Capture the cell that displays the provided text and extract its (x, y) central coordinate. 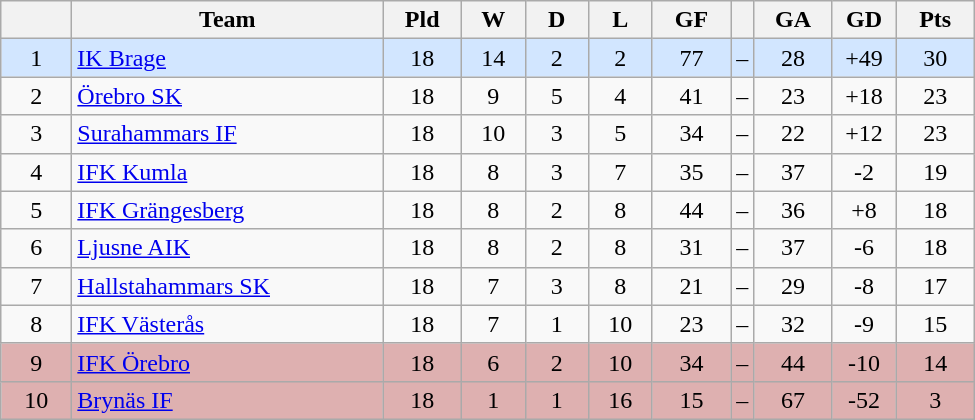
W (493, 20)
19 (936, 172)
77 (692, 58)
IFK Västerås (228, 324)
Brynäs IF (228, 400)
IFK Grängesberg (228, 210)
IFK Kumla (228, 172)
Örebro SK (228, 96)
-10 (864, 362)
67 (794, 400)
21 (692, 286)
Hallstahammars SK (228, 286)
+8 (864, 210)
35 (692, 172)
29 (794, 286)
41 (692, 96)
32 (794, 324)
17 (936, 286)
+49 (864, 58)
36 (794, 210)
31 (692, 248)
22 (794, 134)
30 (936, 58)
+12 (864, 134)
GF (692, 20)
+18 (864, 96)
IK Brage (228, 58)
-9 (864, 324)
Pld (422, 20)
L (621, 20)
Pts (936, 20)
16 (621, 400)
-8 (864, 286)
-2 (864, 172)
-6 (864, 248)
-52 (864, 400)
IFK Örebro (228, 362)
28 (794, 58)
D (557, 20)
Surahammars IF (228, 134)
Ljusne AIK (228, 248)
GA (794, 20)
Team (228, 20)
GD (864, 20)
